Pinpoint the cell where the given text exists, returning its (X, Y) midpoint coordinate. 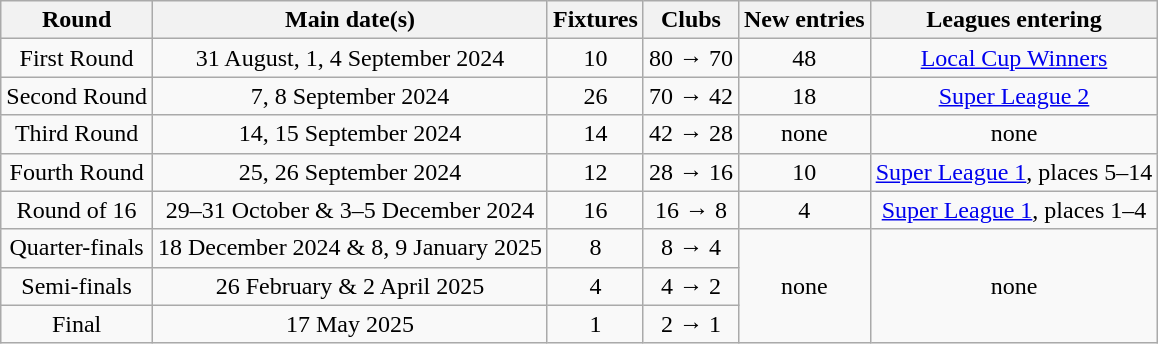
29–31 October & 3–5 December 2024 (350, 210)
Third Round (77, 134)
80 → 70 (690, 58)
Super League 1, places 1–4 (1014, 210)
17 May 2025 (350, 324)
Round of 16 (77, 210)
70 → 42 (690, 96)
8 → 4 (690, 248)
42 → 28 (690, 134)
25, 26 September 2024 (350, 172)
Local Cup Winners (1014, 58)
7, 8 September 2024 (350, 96)
Round (77, 20)
18 December 2024 & 8, 9 January 2025 (350, 248)
Super League 2 (1014, 96)
Final (77, 324)
28 → 16 (690, 172)
First Round (77, 58)
Fourth Round (77, 172)
4 → 2 (690, 286)
Second Round (77, 96)
16 → 8 (690, 210)
New entries (804, 20)
48 (804, 58)
1 (595, 324)
12 (595, 172)
18 (804, 96)
Quarter-finals (77, 248)
8 (595, 248)
14 (595, 134)
Clubs (690, 20)
Semi-finals (77, 286)
26 (595, 96)
31 August, 1, 4 September 2024 (350, 58)
Super League 1, places 5–14 (1014, 172)
Fixtures (595, 20)
Main date(s) (350, 20)
26 February & 2 April 2025 (350, 286)
2 → 1 (690, 324)
Leagues entering (1014, 20)
14, 15 September 2024 (350, 134)
16 (595, 210)
